Extract the (x, y) coordinate from the center of the cell holding the provided text.  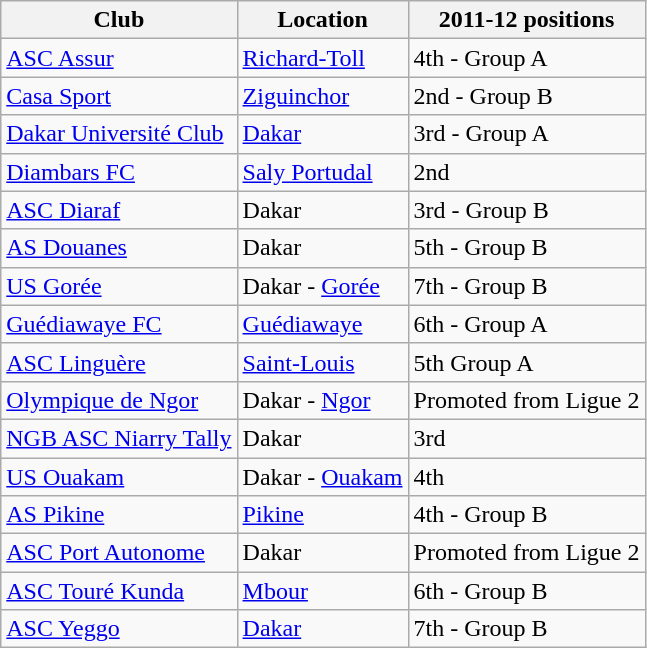
Guédiawaye (322, 324)
Dakar - Ouakam (322, 477)
US Gorée (119, 286)
2nd - Group B (526, 96)
ASC Touré Kunda (119, 591)
5th Group A (526, 362)
Casa Sport (119, 96)
2011-12 positions (526, 20)
3rd - Group A (526, 134)
Dakar - Ngor (322, 400)
Dakar Université Club (119, 134)
Saly Portudal (322, 172)
AS Pikine (119, 515)
Olympique de Ngor (119, 400)
3rd - Group B (526, 210)
ASC Linguère (119, 362)
3rd (526, 438)
ASC Port Autonome (119, 553)
Dakar - Gorée (322, 286)
Guédiawaye FC (119, 324)
Saint-Louis (322, 362)
Mbour (322, 591)
4th - Group A (526, 58)
Pikine (322, 515)
4th (526, 477)
Diambars FC (119, 172)
NGB ASC Niarry Tally (119, 438)
Location (322, 20)
US Ouakam (119, 477)
4th - Group B (526, 515)
Club (119, 20)
ASC Assur (119, 58)
Ziguinchor (322, 96)
6th - Group A (526, 324)
ASC Yeggo (119, 629)
5th - Group B (526, 248)
AS Douanes (119, 248)
6th - Group B (526, 591)
2nd (526, 172)
Richard-Toll (322, 58)
ASC Diaraf (119, 210)
